Output the (X, Y) coordinate of the center of the cell containing the given text.  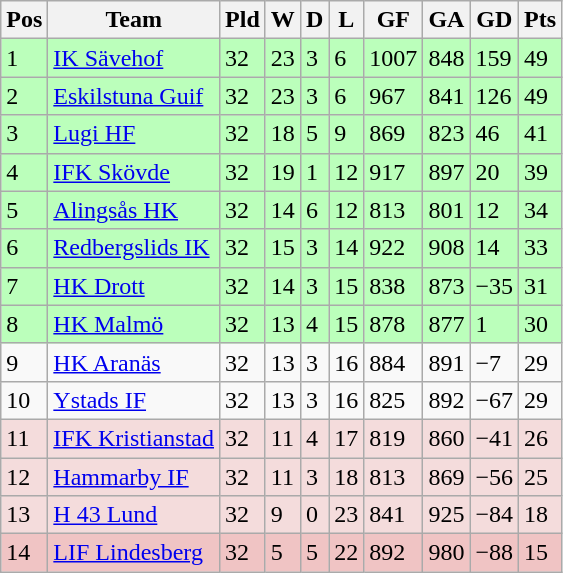
Ystads IF (134, 400)
159 (494, 58)
−7 (494, 362)
46 (494, 134)
IK Sävehof (134, 58)
IFK Kristianstad (134, 438)
825 (394, 400)
Lugi HF (134, 134)
L (346, 20)
2 (24, 96)
Pld (243, 20)
IFK Skövde (134, 172)
HK Aranäs (134, 362)
908 (446, 248)
1007 (394, 58)
967 (394, 96)
GD (494, 20)
39 (540, 172)
873 (446, 286)
Eskilstuna Guif (134, 96)
838 (394, 286)
922 (394, 248)
0 (314, 515)
GF (394, 20)
823 (446, 134)
877 (446, 324)
20 (494, 172)
31 (540, 286)
−84 (494, 515)
LIF Lindesberg (134, 553)
126 (494, 96)
D (314, 20)
Pos (24, 20)
Hammarby IF (134, 477)
−41 (494, 438)
848 (446, 58)
878 (394, 324)
33 (540, 248)
8 (24, 324)
19 (282, 172)
30 (540, 324)
Team (134, 20)
17 (346, 438)
−56 (494, 477)
891 (446, 362)
HK Malmö (134, 324)
34 (540, 210)
25 (540, 477)
925 (446, 515)
−35 (494, 286)
819 (394, 438)
−67 (494, 400)
Alingsås HK (134, 210)
897 (446, 172)
22 (346, 553)
Pts (540, 20)
860 (446, 438)
W (282, 20)
41 (540, 134)
801 (446, 210)
GA (446, 20)
980 (446, 553)
10 (24, 400)
884 (394, 362)
7 (24, 286)
26 (540, 438)
−88 (494, 553)
HK Drott (134, 286)
H 43 Lund (134, 515)
Redbergslids IK (134, 248)
917 (394, 172)
